Output the (X, Y) coordinate of the center of the cell containing the given text.  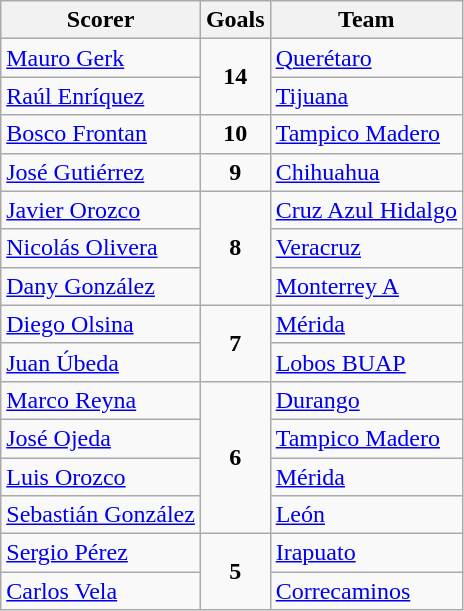
Sergio Pérez (101, 553)
Correcaminos (366, 591)
Tijuana (366, 96)
Carlos Vela (101, 591)
Luis Orozco (101, 477)
10 (235, 134)
Javier Orozco (101, 210)
Veracruz (366, 248)
León (366, 515)
Durango (366, 400)
Mauro Gerk (101, 58)
Chihuahua (366, 172)
7 (235, 343)
Scorer (101, 20)
Lobos BUAP (366, 362)
5 (235, 572)
6 (235, 457)
José Ojeda (101, 438)
José Gutiérrez (101, 172)
Cruz Azul Hidalgo (366, 210)
Monterrey A (366, 286)
Bosco Frontan (101, 134)
Raúl Enríquez (101, 96)
14 (235, 77)
Team (366, 20)
Goals (235, 20)
Sebastián González (101, 515)
Querétaro (366, 58)
8 (235, 248)
Marco Reyna (101, 400)
Irapuato (366, 553)
Diego Olsina (101, 324)
9 (235, 172)
Juan Úbeda (101, 362)
Dany González (101, 286)
Nicolás Olivera (101, 248)
